Extract the [x, y] coordinate from the center of the cell holding the provided text.  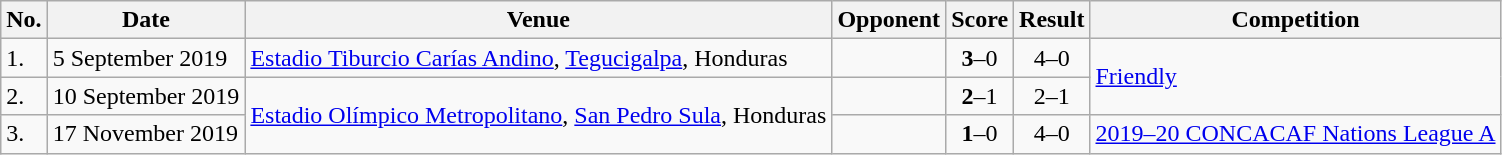
Score [980, 20]
1–0 [980, 134]
5 September 2019 [146, 58]
Venue [538, 20]
10 September 2019 [146, 96]
3–0 [980, 58]
Friendly [1296, 77]
Estadio Tiburcio Carías Andino, Tegucigalpa, Honduras [538, 58]
Opponent [889, 20]
2. [24, 96]
No. [24, 20]
3. [24, 134]
Estadio Olímpico Metropolitano, San Pedro Sula, Honduras [538, 115]
Date [146, 20]
2019–20 CONCACAF Nations League A [1296, 134]
Result [1052, 20]
17 November 2019 [146, 134]
1. [24, 58]
Competition [1296, 20]
